From the cell containing the given text, extract its center point as [x, y] coordinate. 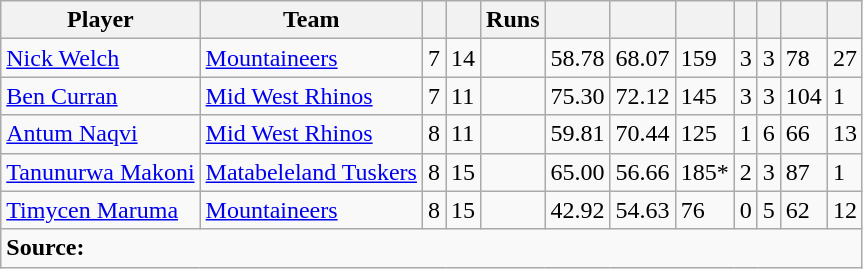
Source: [432, 248]
6 [768, 134]
42.92 [578, 210]
104 [804, 96]
56.66 [642, 172]
125 [704, 134]
14 [464, 58]
0 [746, 210]
54.63 [642, 210]
Timycen Maruma [100, 210]
66 [804, 134]
2 [746, 172]
62 [804, 210]
72.12 [642, 96]
59.81 [578, 134]
159 [704, 58]
Player [100, 20]
75.30 [578, 96]
68.07 [642, 58]
Team [311, 20]
87 [804, 172]
65.00 [578, 172]
145 [704, 96]
5 [768, 210]
12 [844, 210]
58.78 [578, 58]
Ben Curran [100, 96]
27 [844, 58]
Tanunurwa Makoni [100, 172]
Matabeleland Tuskers [311, 172]
70.44 [642, 134]
185* [704, 172]
13 [844, 134]
Runs [513, 20]
76 [704, 210]
78 [804, 58]
Antum Naqvi [100, 134]
Nick Welch [100, 58]
